Output the [x, y] coordinate of the center of the cell containing the given text.  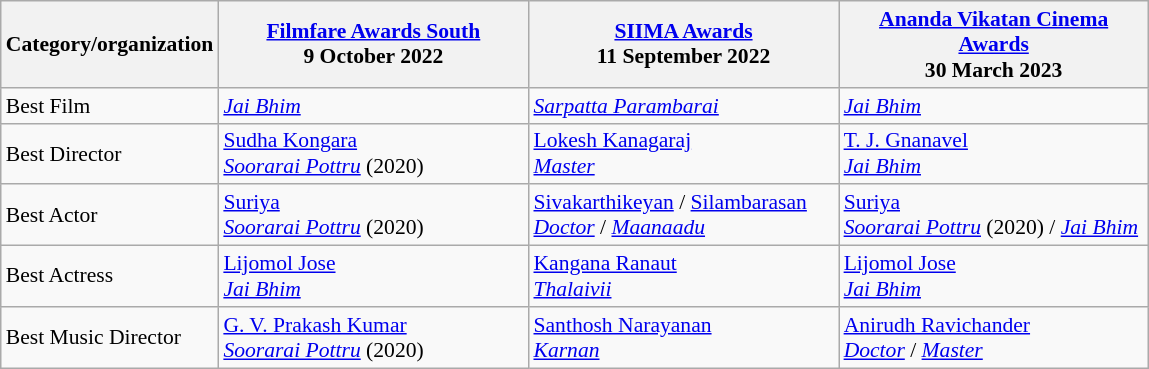
Ananda Vikatan Cinema Awards30 March 2023 [994, 44]
Anirudh RavichanderDoctor / Master [994, 338]
Sarpatta Parambarai [683, 106]
Lokesh KanagarajMaster [683, 154]
SuriyaSoorarai Pottru (2020) / Jai Bhim [994, 216]
Best Music Director [110, 338]
Best Film [110, 106]
SuriyaSoorarai Pottru (2020) [373, 216]
Sivakarthikeyan / SilambarasanDoctor / Maanaadu [683, 216]
Category/organization [110, 44]
T. J. GnanavelJai Bhim [994, 154]
Best Director [110, 154]
Best Actor [110, 216]
Santhosh NarayananKarnan [683, 338]
Best Actress [110, 276]
G. V. Prakash KumarSoorarai Pottru (2020) [373, 338]
Filmfare Awards South9 October 2022 [373, 44]
SIIMA Awards11 September 2022 [683, 44]
Kangana RanautThalaivii [683, 276]
Sudha KongaraSoorarai Pottru (2020) [373, 154]
